Find where the given text appears and provide that cell's center as [x, y] coordinate. 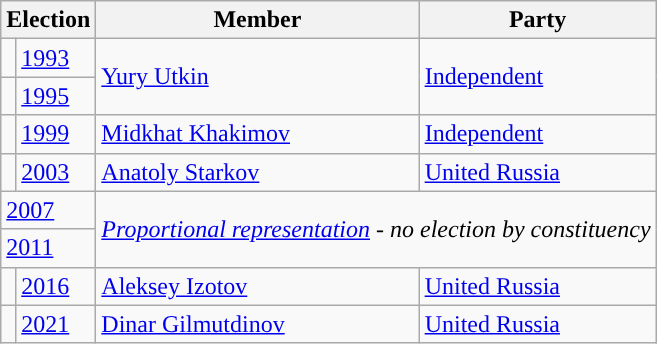
2007 [48, 210]
Anatoly Starkov [258, 172]
2011 [48, 248]
Yury Utkin [258, 77]
2016 [56, 286]
1999 [56, 134]
2003 [56, 172]
2021 [56, 324]
Party [538, 20]
Election [48, 20]
Member [258, 20]
Dinar Gilmutdinov [258, 324]
Proportional representation - no election by constituency [376, 229]
1993 [56, 58]
1995 [56, 96]
Midkhat Khakimov [258, 134]
Aleksey Izotov [258, 286]
